Locate the cell with the specified text and output its [x, y] center coordinate. 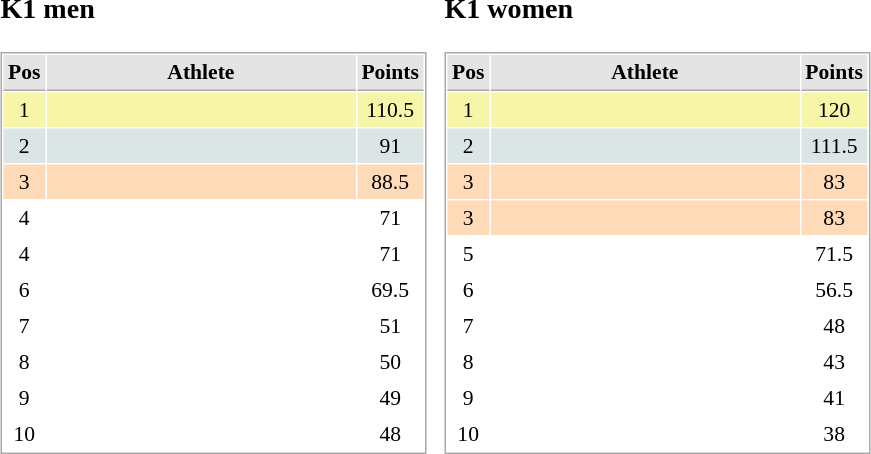
56.5 [834, 290]
38 [834, 434]
51 [390, 326]
5 [468, 254]
71.5 [834, 254]
43 [834, 362]
49 [390, 398]
120 [834, 110]
91 [390, 146]
41 [834, 398]
111.5 [834, 146]
69.5 [390, 290]
110.5 [390, 110]
88.5 [390, 182]
50 [390, 362]
